From the cell containing the given text, extract its center point as [X, Y] coordinate. 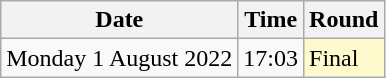
Final [344, 58]
Date [120, 20]
Time [271, 20]
Monday 1 August 2022 [120, 58]
17:03 [271, 58]
Round [344, 20]
